Extract the (x, y) coordinate from the center of the cell holding the provided text.  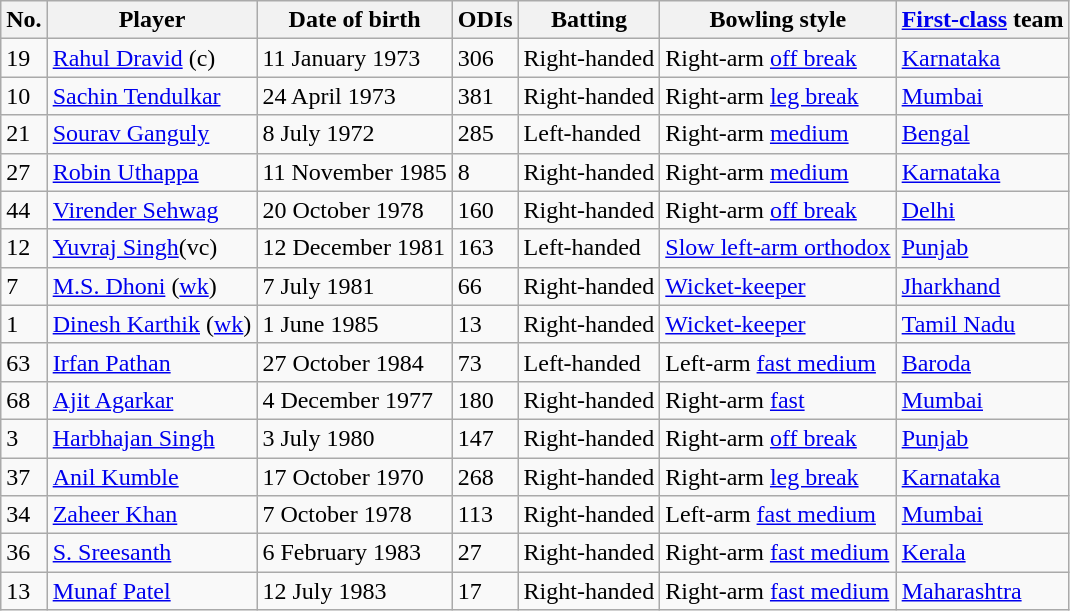
63 (24, 362)
12 December 1981 (354, 248)
Munaf Patel (152, 591)
Player (152, 20)
Bengal (982, 134)
Tamil Nadu (982, 324)
Maharashtra (982, 591)
8 (485, 172)
3 (24, 438)
147 (485, 438)
17 October 1970 (354, 477)
6 February 1983 (354, 553)
Anil Kumble (152, 477)
Bowling style (778, 20)
7 (24, 286)
11 November 1985 (354, 172)
Harbhajan Singh (152, 438)
27 October 1984 (354, 362)
268 (485, 477)
17 (485, 591)
285 (485, 134)
24 April 1973 (354, 96)
Date of birth (354, 20)
306 (485, 58)
180 (485, 400)
160 (485, 210)
20 October 1978 (354, 210)
No. (24, 20)
7 October 1978 (354, 515)
Dinesh Karthik (wk) (152, 324)
Kerala (982, 553)
Rahul Dravid (c) (152, 58)
12 (24, 248)
7 July 1981 (354, 286)
ODIs (485, 20)
Sachin Tendulkar (152, 96)
21 (24, 134)
10 (24, 96)
Robin Uthappa (152, 172)
1 (24, 324)
Slow left-arm orthodox (778, 248)
1 June 1985 (354, 324)
44 (24, 210)
34 (24, 515)
Irfan Pathan (152, 362)
Baroda (982, 362)
Jharkhand (982, 286)
73 (485, 362)
S. Sreesanth (152, 553)
3 July 1980 (354, 438)
163 (485, 248)
Zaheer Khan (152, 515)
19 (24, 58)
Batting (589, 20)
Sourav Ganguly (152, 134)
Right-arm fast (778, 400)
12 July 1983 (354, 591)
68 (24, 400)
4 December 1977 (354, 400)
M.S. Dhoni (wk) (152, 286)
Yuvraj Singh(vc) (152, 248)
37 (24, 477)
Ajit Agarkar (152, 400)
Delhi (982, 210)
11 January 1973 (354, 58)
66 (485, 286)
8 July 1972 (354, 134)
113 (485, 515)
36 (24, 553)
Virender Sehwag (152, 210)
First-class team (982, 20)
381 (485, 96)
